Find where the given text appears and provide that cell's center as (x, y) coordinate. 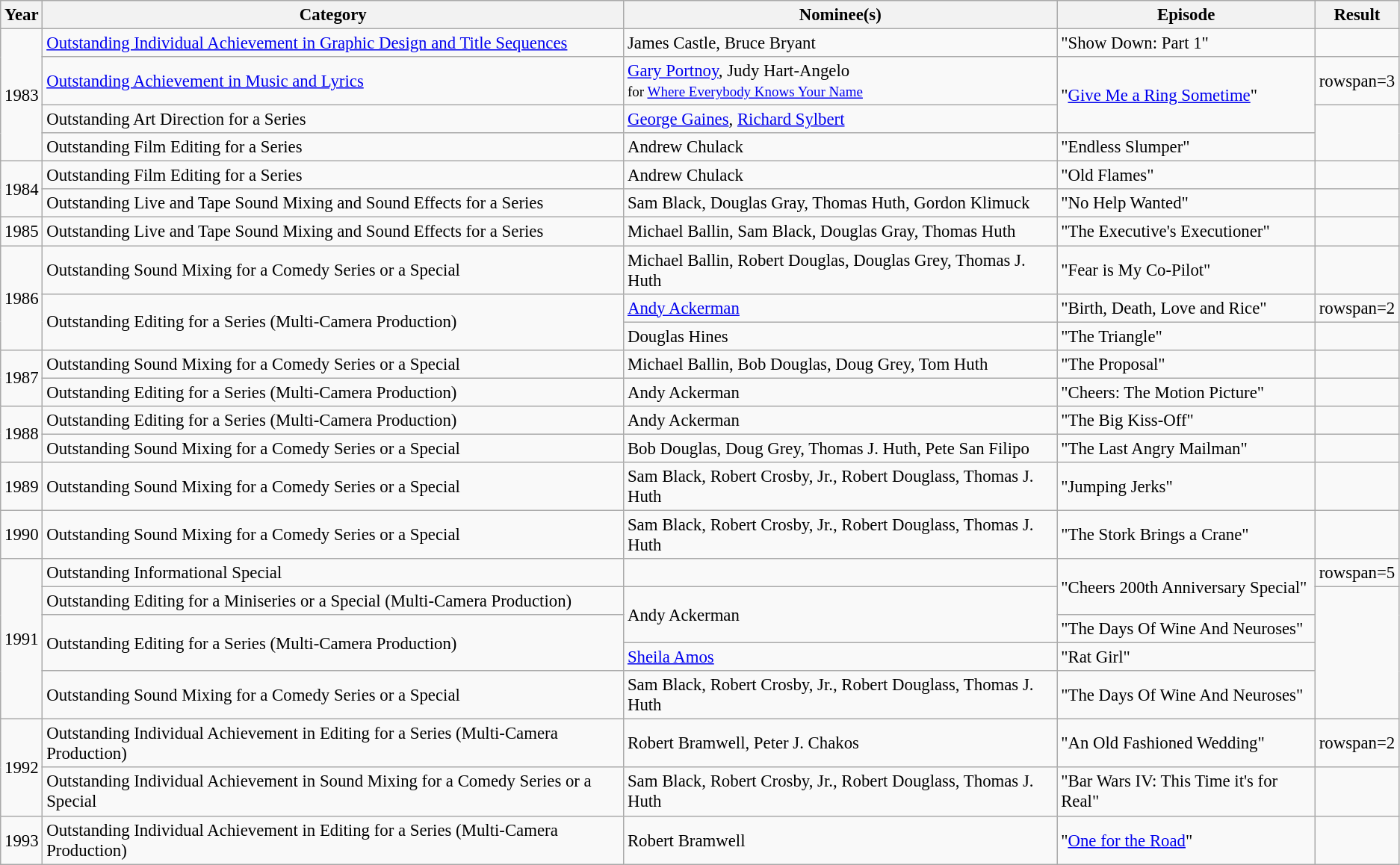
Outstanding Achievement in Music and Lyrics (333, 81)
"Jumping Jerks" (1186, 487)
1987 (22, 378)
Sam Black, Douglas Gray, Thomas Huth, Gordon Klimuck (840, 204)
"Cheers 200th Anniversary Special" (1186, 587)
Category (333, 15)
"An Old Fashioned Wedding" (1186, 744)
1985 (22, 232)
Outstanding Individual Achievement in Sound Mixing for a Comedy Series or a Special (333, 792)
1984 (22, 190)
Robert Bramwell, Peter J. Chakos (840, 744)
Michael Ballin, Sam Black, Douglas Gray, Thomas Huth (840, 232)
1986 (22, 298)
1989 (22, 487)
"Show Down: Part 1" (1186, 43)
Outstanding Editing for a Miniseries or a Special (Multi-Camera Production) (333, 601)
Outstanding Art Direction for a Series (333, 120)
"The Executive's Executioner" (1186, 232)
"Bar Wars IV: This Time it's for Real" (1186, 792)
Outstanding Informational Special (333, 573)
"Cheers: The Motion Picture" (1186, 392)
1983 (22, 96)
"The Last Angry Mailman" (1186, 448)
1992 (22, 768)
rowspan=5 (1357, 573)
"Give Me a Ring Sometime" (1186, 95)
Gary Portnoy, Judy Hart-Angelofor Where Everybody Knows Your Name (840, 81)
"Birth, Death, Love and Rice" (1186, 308)
1990 (22, 535)
"One for the Road" (1186, 840)
rowspan=3 (1357, 81)
"Endless Slumper" (1186, 147)
Nominee(s) (840, 15)
Michael Ballin, Robert Douglas, Douglas Grey, Thomas J. Huth (840, 270)
1993 (22, 840)
George Gaines, Richard Sylbert (840, 120)
"The Proposal" (1186, 364)
Result (1357, 15)
Michael Ballin, Bob Douglas, Doug Grey, Tom Huth (840, 364)
1991 (22, 639)
"Rat Girl" (1186, 657)
"The Triangle" (1186, 336)
"Old Flames" (1186, 176)
Outstanding Individual Achievement in Graphic Design and Title Sequences (333, 43)
Year (22, 15)
"The Stork Brings a Crane" (1186, 535)
"The Big Kiss-Off" (1186, 421)
1988 (22, 435)
Sheila Amos (840, 657)
"No Help Wanted" (1186, 204)
Episode (1186, 15)
Bob Douglas, Doug Grey, Thomas J. Huth, Pete San Filipo (840, 448)
"Fear is My Co-Pilot" (1186, 270)
Douglas Hines (840, 336)
James Castle, Bruce Bryant (840, 43)
Robert Bramwell (840, 840)
